Locate the cell with the specified text and output its (X, Y) center coordinate. 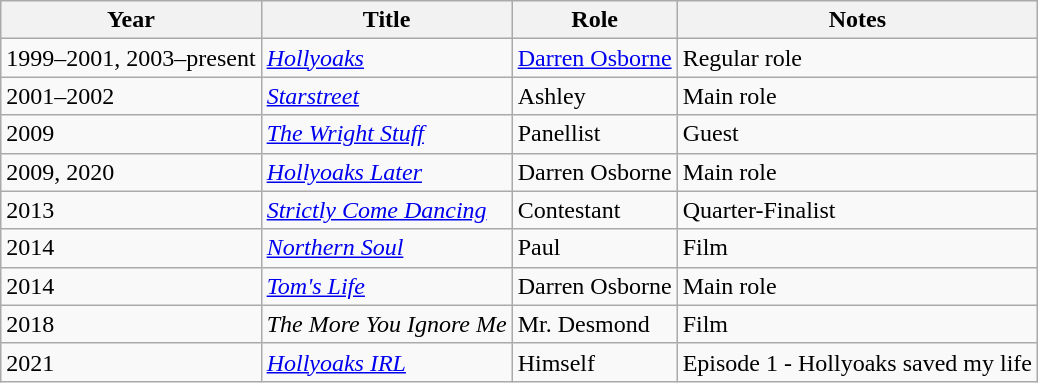
Title (386, 20)
Year (131, 20)
2018 (131, 324)
The More You Ignore Me (386, 324)
2001–2002 (131, 96)
Notes (857, 20)
The Wright Stuff (386, 134)
Northern Soul (386, 248)
Starstreet (386, 96)
Quarter-Finalist (857, 210)
2009, 2020 (131, 172)
Episode 1 - Hollyoaks saved my life (857, 362)
Tom's Life (386, 286)
2013 (131, 210)
Panellist (594, 134)
Mr. Desmond (594, 324)
Role (594, 20)
Hollyoaks Later (386, 172)
Himself (594, 362)
Strictly Come Dancing (386, 210)
Regular role (857, 58)
Ashley (594, 96)
2021 (131, 362)
Hollyoaks IRL (386, 362)
Paul (594, 248)
Hollyoaks (386, 58)
Guest (857, 134)
1999–2001, 2003–present (131, 58)
2009 (131, 134)
Contestant (594, 210)
